Determine the [x, y] coordinate at the center of the cell enclosing the given text.  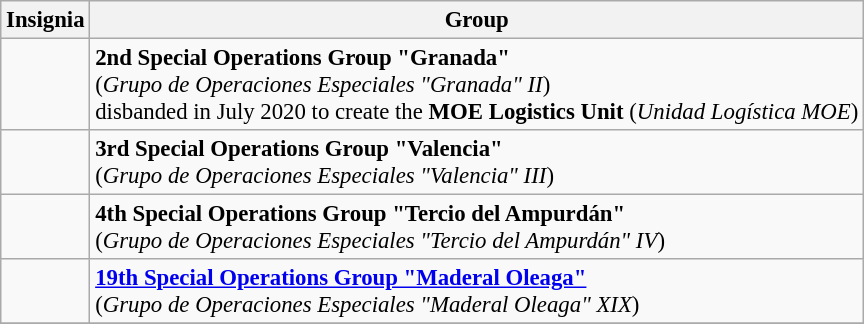
19th Special Operations Group "Maderal Oleaga" (Grupo de Operaciones Especiales "Maderal Oleaga" XIX) [477, 292]
3rd Special Operations Group "Valencia"(Grupo de Operaciones Especiales "Valencia" III) [477, 162]
Group [477, 20]
Insignia [46, 20]
4th Special Operations Group "Tercio del Ampurdán"(Grupo de Operaciones Especiales "Tercio del Ampurdán" IV) [477, 228]
